Return (X, Y) of the center of cell containing provided text 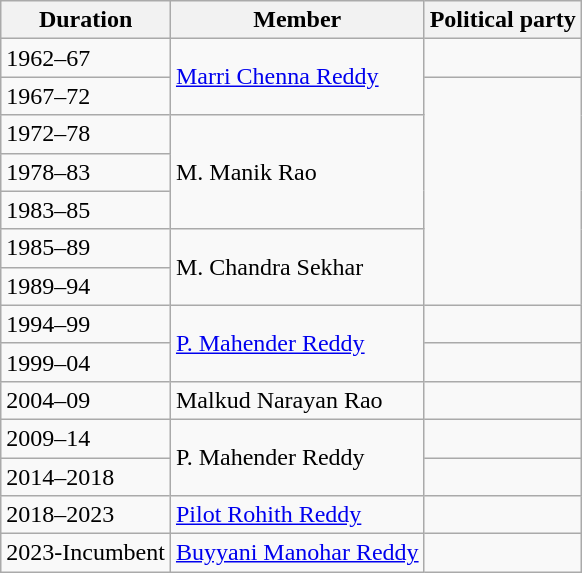
M. Chandra Sekhar (297, 267)
Buyyani Manohar Reddy (297, 553)
Duration (86, 20)
Malkud Narayan Rao (297, 400)
2009–14 (86, 438)
1989–94 (86, 286)
2018–2023 (86, 515)
1994–99 (86, 324)
Political party (502, 20)
2023-Incumbent (86, 553)
2004–09 (86, 400)
1985–89 (86, 248)
Marri Chenna Reddy (297, 77)
1983–85 (86, 210)
1962–67 (86, 58)
1972–78 (86, 134)
Pilot Rohith Reddy (297, 515)
Member (297, 20)
1999–04 (86, 362)
2014–2018 (86, 477)
1967–72 (86, 96)
1978–83 (86, 172)
M. Manik Rao (297, 172)
